Capture the cell that displays the provided text and extract its (x, y) central coordinate. 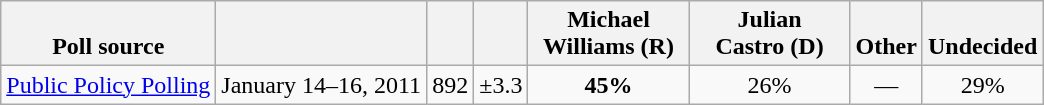
45% (608, 85)
MichaelWilliams (R) (608, 34)
Undecided (982, 34)
Public Policy Polling (108, 85)
Poll source (108, 34)
±3.3 (501, 85)
Other (886, 34)
892 (450, 85)
— (886, 85)
JulianCastro (D) (770, 34)
26% (770, 85)
29% (982, 85)
January 14–16, 2011 (322, 85)
